Determine the [x, y] coordinate at the center of the cell enclosing the given text.  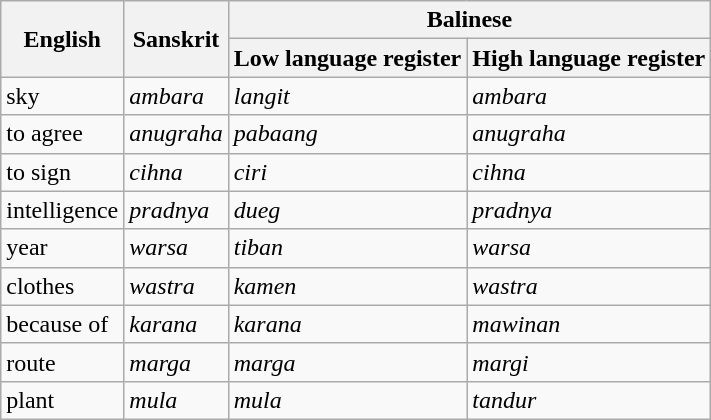
Low language register [348, 58]
dueg [348, 210]
to sign [62, 172]
tandur [589, 400]
pabaang [348, 134]
Balinese [470, 20]
to agree [62, 134]
clothes [62, 286]
because of [62, 324]
margi [589, 362]
mawinan [589, 324]
ciri [348, 172]
kamen [348, 286]
Sanskrit [176, 39]
intelligence [62, 210]
tiban [348, 248]
English [62, 39]
sky [62, 96]
langit [348, 96]
route [62, 362]
plant [62, 400]
year [62, 248]
High language register [589, 58]
